Identify which cell holds the provided text, then report its [x, y] central coordinate. 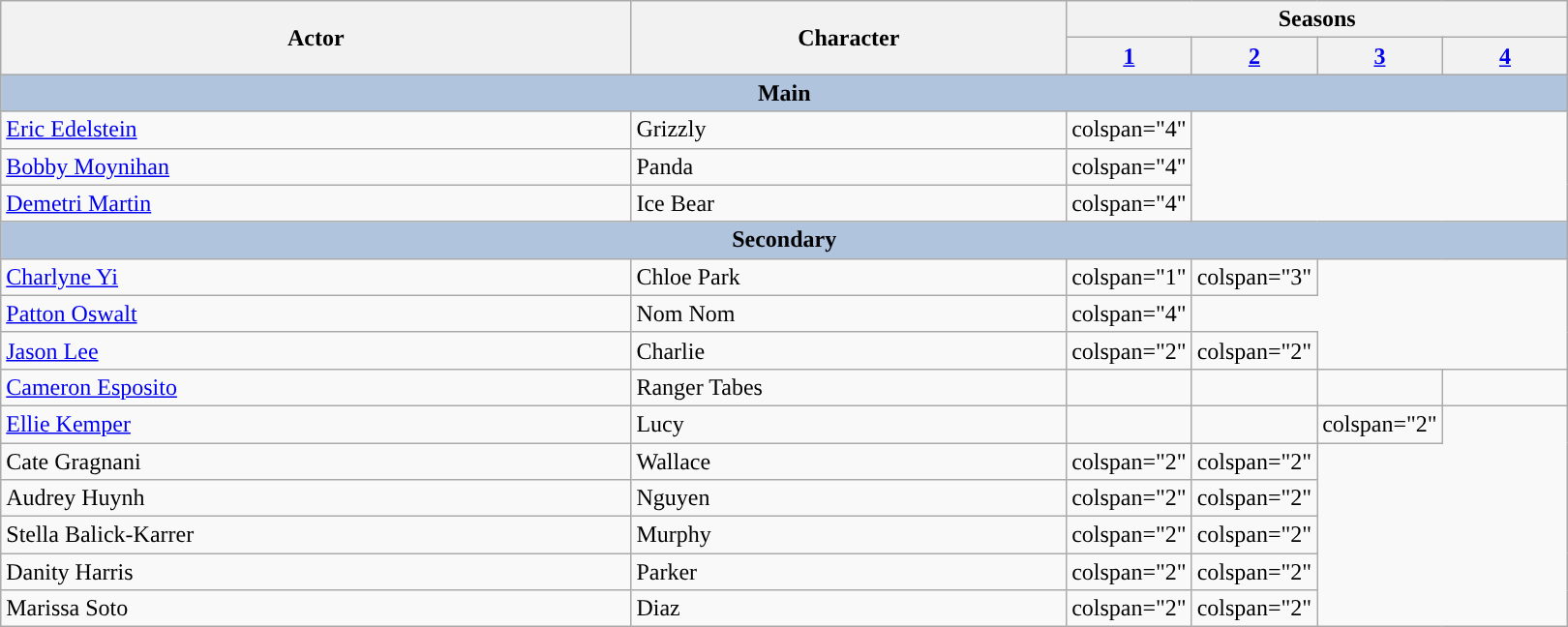
Lucy [849, 424]
Marissa Soto [316, 609]
colspan="1" [1130, 277]
Charlie [849, 350]
Grizzly [849, 130]
Panda [849, 166]
Parker [849, 572]
Nguyen [849, 498]
Ranger Tabes [849, 387]
Audrey Huynh [316, 498]
colspan="3" [1254, 277]
Wallace [849, 462]
Chloe Park [849, 277]
Demetri Martin [316, 203]
Actor [316, 38]
1 [1130, 56]
Jason Lee [316, 350]
Ice Bear [849, 203]
Cate Gragnani [316, 462]
Murphy [849, 535]
Nom Nom [849, 313]
2 [1254, 56]
Diaz [849, 609]
Stella Balick-Karrer [316, 535]
Ellie Kemper [316, 424]
Eric Edelstein [316, 130]
3 [1380, 56]
Main [784, 93]
4 [1505, 56]
Bobby Moynihan [316, 166]
Secondary [784, 240]
Patton Oswalt [316, 313]
Character [849, 38]
Cameron Esposito [316, 387]
Charlyne Yi [316, 277]
Danity Harris [316, 572]
Seasons [1317, 19]
